Provide the [x, y] coordinate of the cell's center where the given text is located.  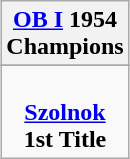
OB I 1954Champions [65, 34]
Szolnok1st Title [65, 112]
